Identify which cell holds the provided text, then report its [X, Y] central coordinate. 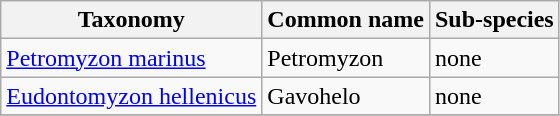
Gavohelo [346, 96]
Petromyzon [346, 58]
Eudontomyzon hellenicus [132, 96]
Sub-species [494, 20]
Taxonomy [132, 20]
Petromyzon marinus [132, 58]
Common name [346, 20]
